Extract the (X, Y) coordinate from the center of the cell holding the provided text.  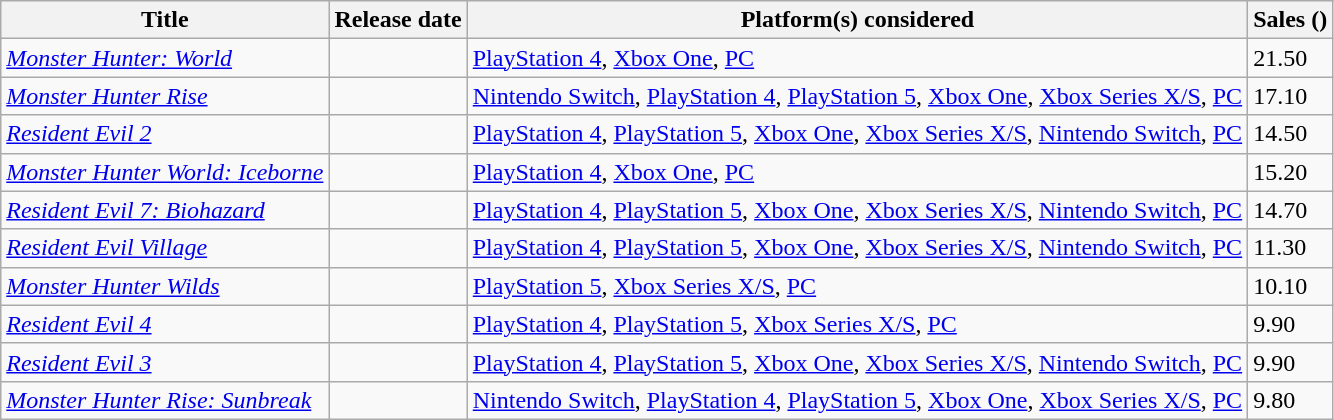
Monster Hunter Rise (165, 96)
9.80 (1290, 400)
Resident Evil 2 (165, 134)
21.50 (1290, 58)
Resident Evil 3 (165, 362)
Title (165, 20)
14.50 (1290, 134)
14.70 (1290, 210)
Resident Evil 7: Biohazard (165, 210)
Monster Hunter Rise: Sunbreak (165, 400)
Monster Hunter Wilds (165, 286)
Resident Evil Village (165, 248)
Monster Hunter: World (165, 58)
Release date (398, 20)
15.20 (1290, 172)
10.10 (1290, 286)
11.30 (1290, 248)
PlayStation 4, PlayStation 5, Xbox Series X/S, PC (857, 324)
PlayStation 5, Xbox Series X/S, PC (857, 286)
17.10 (1290, 96)
Platform(s) considered (857, 20)
Monster Hunter World: Iceborne (165, 172)
Sales () (1290, 20)
Resident Evil 4 (165, 324)
